Determine the [X, Y] coordinate at the center of the cell enclosing the given text.  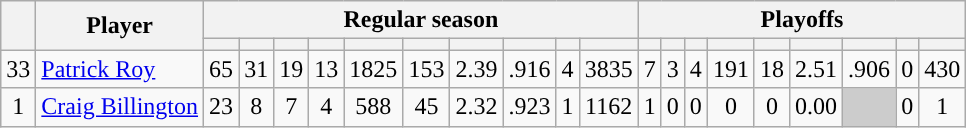
191 [730, 69]
8 [256, 107]
1162 [608, 107]
2.39 [476, 69]
Patrick Roy [120, 69]
430 [942, 69]
.906 [870, 69]
0.00 [816, 107]
2.32 [476, 107]
Playoffs [802, 20]
31 [256, 69]
18 [772, 69]
Craig Billington [120, 107]
23 [222, 107]
.923 [530, 107]
Player [120, 26]
153 [426, 69]
2.51 [816, 69]
Regular season [422, 20]
65 [222, 69]
1825 [374, 69]
45 [426, 107]
3835 [608, 69]
588 [374, 107]
13 [326, 69]
33 [18, 69]
3 [672, 69]
.916 [530, 69]
19 [292, 69]
